Find where the given text appears and provide that cell's center as [x, y] coordinate. 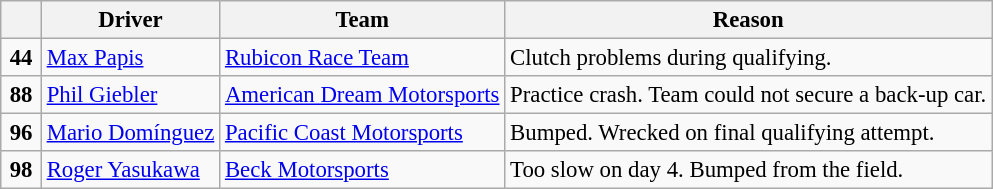
Pacific Coast Motorsports [362, 133]
Beck Motorsports [362, 170]
Rubicon Race Team [362, 58]
Roger Yasukawa [130, 170]
Clutch problems during qualifying. [748, 58]
Max Papis [130, 58]
Driver [130, 20]
88 [22, 95]
Bumped. Wrecked on final qualifying attempt. [748, 133]
Reason [748, 20]
American Dream Motorsports [362, 95]
96 [22, 133]
Phil Giebler [130, 95]
Mario Domínguez [130, 133]
Team [362, 20]
44 [22, 58]
98 [22, 170]
Practice crash. Team could not secure a back-up car. [748, 95]
Too slow on day 4. Bumped from the field. [748, 170]
